Search for the cell housing the specified text and yield its [X, Y] center coordinate. 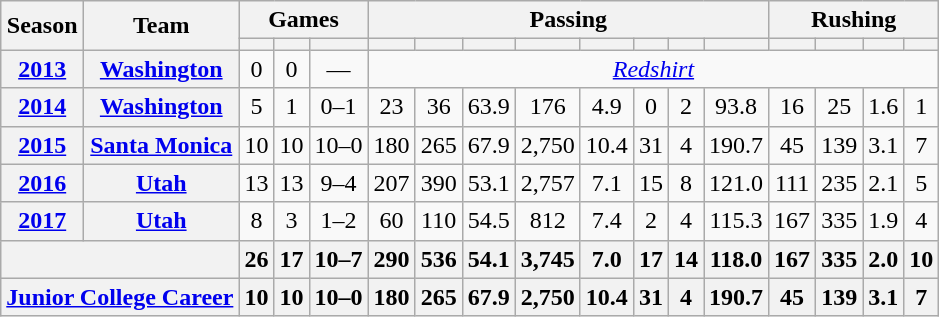
2015 [42, 145]
60 [392, 221]
7.1 [606, 183]
3,745 [548, 259]
Redshirt [654, 69]
2017 [42, 221]
Junior College Career [120, 297]
1–2 [338, 221]
390 [438, 183]
63.9 [488, 107]
9–4 [338, 183]
7.4 [606, 221]
15 [650, 183]
— [338, 69]
26 [256, 259]
Passing [568, 20]
118.0 [736, 259]
Season [42, 26]
Team [162, 26]
54.1 [488, 259]
121.0 [736, 183]
36 [438, 107]
1.6 [884, 107]
235 [840, 183]
176 [548, 107]
2013 [42, 69]
Santa Monica [162, 145]
25 [840, 107]
2016 [42, 183]
23 [392, 107]
115.3 [736, 221]
54.5 [488, 221]
53.1 [488, 183]
812 [548, 221]
Rushing [854, 20]
290 [392, 259]
4.9 [606, 107]
7.0 [606, 259]
0–1 [338, 107]
2.1 [884, 183]
16 [792, 107]
14 [686, 259]
1.9 [884, 221]
3 [292, 221]
93.8 [736, 107]
Games [304, 20]
110 [438, 221]
207 [392, 183]
2.0 [884, 259]
536 [438, 259]
2,757 [548, 183]
2014 [42, 107]
10–7 [338, 259]
111 [792, 183]
